Return [x, y] of the center of cell containing provided text 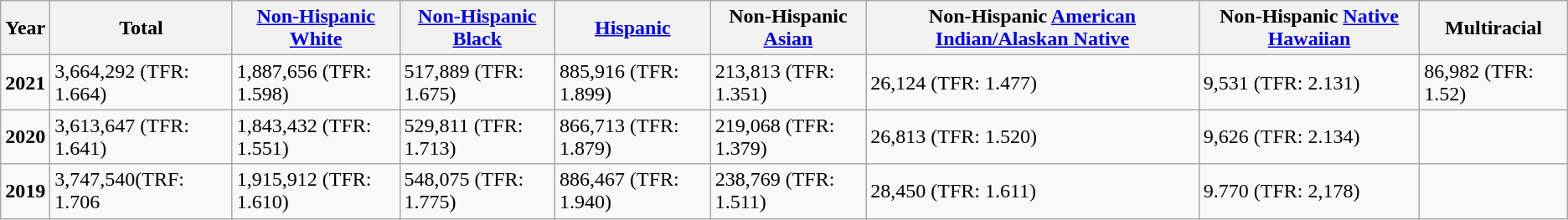
548,075 (TFR: 1.775) [477, 191]
Year [25, 28]
Non-Hispanic Asian [788, 28]
213,813 (TFR: 1.351) [788, 82]
2020 [25, 137]
9,626 (TFR: 2.134) [1308, 137]
Multiracial [1494, 28]
26,124 (TFR: 1.477) [1033, 82]
3,613,647 (TFR: 1.641) [141, 137]
Non-Hispanic American Indian/Alaskan Native [1033, 28]
Non-Hispanic Native Hawaiian [1308, 28]
2021 [25, 82]
28,450 (TFR: 1.611) [1033, 191]
238,769 (TFR: 1.511) [788, 191]
Hispanic [633, 28]
866,713 (TFR: 1.879) [633, 137]
1,915,912 (TFR: 1.610) [316, 191]
1,843,432 (TFR: 1.551) [316, 137]
2019 [25, 191]
529,811 (TFR: 1.713) [477, 137]
26,813 (TFR: 1.520) [1033, 137]
9,531 (TFR: 2.131) [1308, 82]
517,889 (TFR: 1.675) [477, 82]
885,916 (TFR: 1.899) [633, 82]
1,887,656 (TFR: 1.598) [316, 82]
219,068 (TFR: 1.379) [788, 137]
3,747,540(TRF: 1.706 [141, 191]
Total [141, 28]
Non-Hispanic White [316, 28]
86,982 (TFR: 1.52) [1494, 82]
886,467 (TFR: 1.940) [633, 191]
Non-Hispanic Black [477, 28]
3,664,292 (TFR: 1.664) [141, 82]
9.770 (TFR: 2,178) [1308, 191]
